Extract the [X, Y] coordinate from the center of the cell holding the provided text.  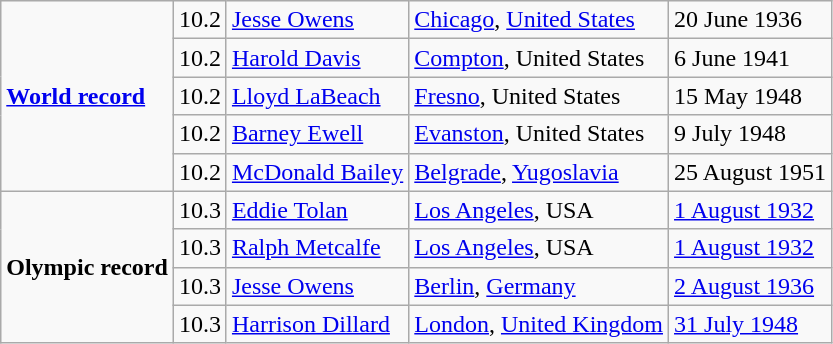
20 June 1936 [750, 20]
Chicago, United States [539, 20]
Belgrade, Yugoslavia [539, 172]
25 August 1951 [750, 172]
Lloyd LaBeach [317, 96]
31 July 1948 [750, 324]
Olympic record [88, 267]
Harrison Dillard [317, 324]
6 June 1941 [750, 58]
15 May 1948 [750, 96]
London, United Kingdom [539, 324]
Eddie Tolan [317, 210]
McDonald Bailey [317, 172]
Compton, United States [539, 58]
2 August 1936 [750, 286]
Berlin, Germany [539, 286]
Barney Ewell [317, 134]
Evanston, United States [539, 134]
Harold Davis [317, 58]
World record [88, 96]
Ralph Metcalfe [317, 248]
9 July 1948 [750, 134]
Fresno, United States [539, 96]
